Find where the given text appears and provide that cell's center as [X, Y] coordinate. 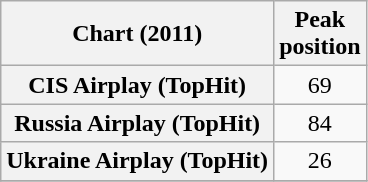
69 [320, 85]
Russia Airplay (TopHit) [138, 123]
26 [320, 161]
CIS Airplay (TopHit) [138, 85]
84 [320, 123]
Chart (2011) [138, 34]
Peakposition [320, 34]
Ukraine Airplay (TopHit) [138, 161]
